For the text-containing cell, return its midpoint in [x, y] coordinate format. 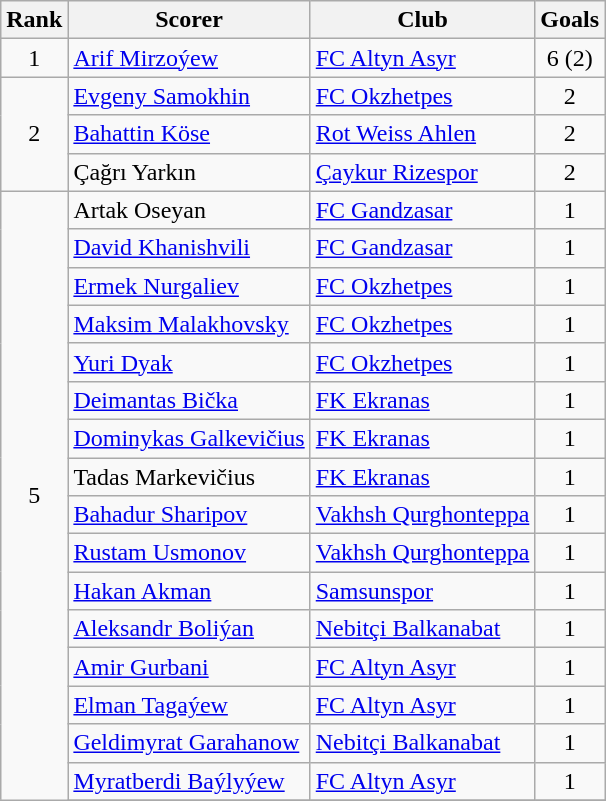
Dominykas Galkevičius [189, 438]
Amir Gurbani [189, 667]
Ermek Nurgaliev [189, 286]
Arif Mirzoýew [189, 58]
5 [34, 496]
Deimantas Bička [189, 400]
Çaykur Rizespor [422, 172]
Evgeny Samokhin [189, 96]
Myratberdi Baýlyýew [189, 781]
Geldimyrat Garahanow [189, 743]
Goals [570, 20]
Samsunspor [422, 591]
6 (2) [570, 58]
Artak Oseyan [189, 210]
Elman Tagaýew [189, 705]
Rustam Usmonov [189, 553]
Hakan Akman [189, 591]
Bahattin Köse [189, 134]
Rot Weiss Ahlen [422, 134]
Rank [34, 20]
Scorer [189, 20]
Yuri Dyak [189, 362]
David Khanishvili [189, 248]
Tadas Markevičius [189, 477]
Maksim Malakhovsky [189, 324]
Aleksandr Boliýan [189, 629]
Bahadur Sharipov [189, 515]
Çağrı Yarkın [189, 172]
Club [422, 20]
